Search for the cell housing the specified text and yield its (x, y) center coordinate. 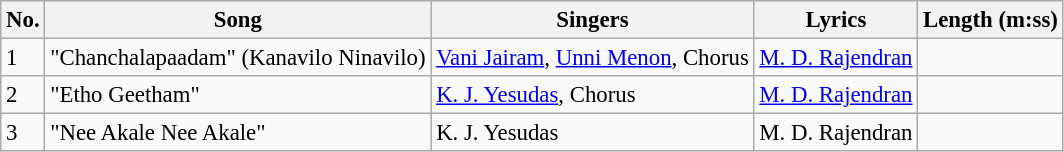
"Etho Geetham" (238, 95)
Lyrics (836, 20)
Song (238, 20)
1 (23, 58)
Vani Jairam, Unni Menon, Chorus (592, 58)
"Nee Akale Nee Akale" (238, 133)
Length (m:ss) (990, 20)
K. J. Yesudas (592, 133)
K. J. Yesudas, Chorus (592, 95)
Singers (592, 20)
3 (23, 133)
No. (23, 20)
"Chanchalapaadam" (Kanavilo Ninavilo) (238, 58)
2 (23, 95)
